Locate the cell with the specified text and output its (X, Y) center coordinate. 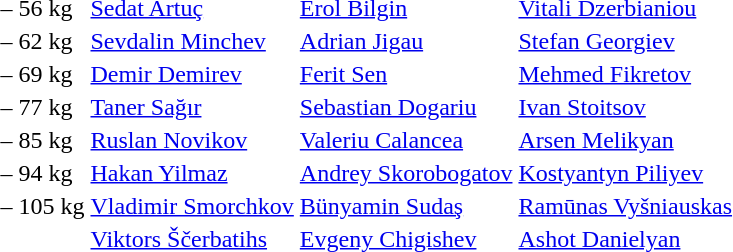
Bünyamin Sudaş (406, 206)
Ferit Sen (406, 74)
Adrian Jigau (406, 41)
Vladimir Smorchkov (192, 206)
Demir Demirev (192, 74)
Andrey Skorobogatov (406, 173)
Ruslan Novikov (192, 140)
Valeriu Calancea (406, 140)
Hakan Yilmaz (192, 173)
Taner Sağır (192, 107)
Sevdalin Minchev (192, 41)
Sebastian Dogariu (406, 107)
